Pinpoint the cell where the given text exists, returning its (X, Y) midpoint coordinate. 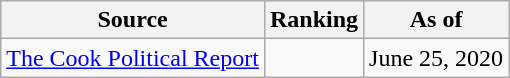
June 25, 2020 (436, 58)
Source (133, 20)
Ranking (314, 20)
The Cook Political Report (133, 58)
As of (436, 20)
